Search for the cell housing the specified text and yield its (X, Y) center coordinate. 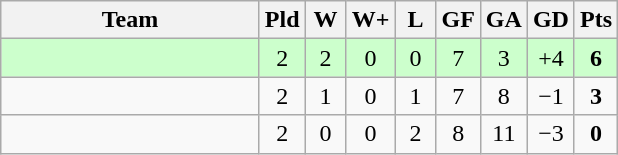
Team (130, 20)
6 (596, 58)
+4 (550, 58)
GF (458, 20)
−1 (550, 96)
GD (550, 20)
Pts (596, 20)
11 (504, 134)
GA (504, 20)
−3 (550, 134)
Pld (282, 20)
W (326, 20)
W+ (370, 20)
L (416, 20)
